For the text-containing cell, return its midpoint in (X, Y) coordinate format. 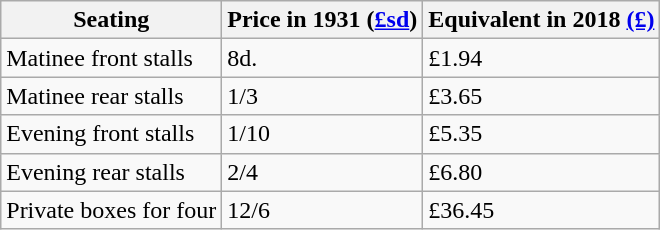
Matinee front stalls (112, 58)
£36.45 (542, 210)
£3.65 (542, 96)
8d. (322, 58)
2/4 (322, 172)
£6.80 (542, 172)
12/6 (322, 210)
Seating (112, 20)
1/3 (322, 96)
Matinee rear stalls (112, 96)
Equivalent in 2018 (£) (542, 20)
£5.35 (542, 134)
Price in 1931 (£sd) (322, 20)
Evening rear stalls (112, 172)
Private boxes for four (112, 210)
£1.94 (542, 58)
Evening front stalls (112, 134)
1/10 (322, 134)
